Determine the (x, y) coordinate at the center of the cell enclosing the given text.  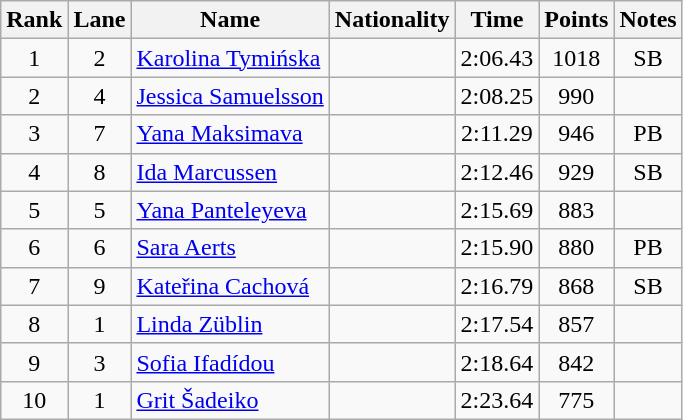
2:08.25 (497, 96)
2:23.64 (497, 400)
Points (576, 20)
2:16.79 (497, 286)
990 (576, 96)
Yana Maksimava (230, 134)
10 (34, 400)
2:11.29 (497, 134)
Rank (34, 20)
Nationality (392, 20)
2:18.64 (497, 362)
883 (576, 210)
880 (576, 248)
775 (576, 400)
2:06.43 (497, 58)
2:15.90 (497, 248)
Sara Aerts (230, 248)
929 (576, 172)
2:12.46 (497, 172)
Jessica Samuelsson (230, 96)
Notes (648, 20)
842 (576, 362)
Yana Panteleyeva (230, 210)
Ida Marcussen (230, 172)
Time (497, 20)
2:17.54 (497, 324)
Grit Šadeiko (230, 400)
Linda Züblin (230, 324)
Lane (100, 20)
Name (230, 20)
868 (576, 286)
857 (576, 324)
Karolina Tymińska (230, 58)
946 (576, 134)
1018 (576, 58)
2:15.69 (497, 210)
Kateřina Cachová (230, 286)
Sofia Ifadídou (230, 362)
